Find where the given text appears and provide that cell's center as (X, Y) coordinate. 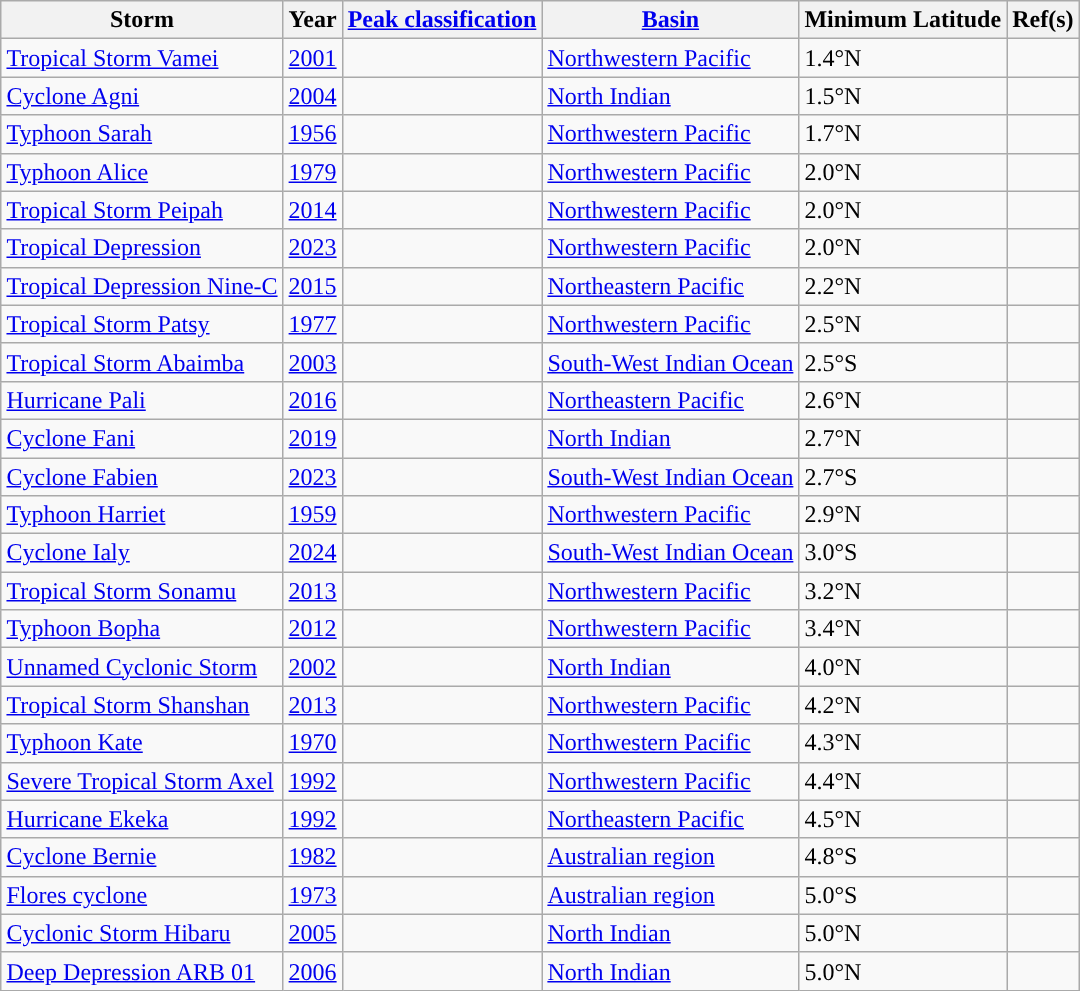
2005 (312, 933)
2004 (312, 96)
2019 (312, 438)
2006 (312, 971)
Tropical Storm Peipah (142, 210)
2012 (312, 629)
Severe Tropical Storm Axel (142, 781)
Typhoon Alice (142, 172)
1956 (312, 134)
Flores cyclone (142, 895)
2.9°N (903, 515)
Tropical Storm Patsy (142, 324)
2003 (312, 362)
Minimum Latitude (903, 20)
1973 (312, 895)
1977 (312, 324)
Year (312, 20)
Tropical Storm Abaimba (142, 362)
Storm (142, 20)
Deep Depression ARB 01 (142, 971)
Cyclone Bernie (142, 857)
2015 (312, 286)
4.2°N (903, 705)
Typhoon Bopha (142, 629)
Ref(s) (1043, 20)
3.2°N (903, 591)
2.2°N (903, 286)
1982 (312, 857)
Cyclone Fabien (142, 477)
2014 (312, 210)
Tropical Depression (142, 248)
Typhoon Sarah (142, 134)
1959 (312, 515)
Basin (670, 20)
Cyclone Ialy (142, 553)
1.5°N (903, 96)
2001 (312, 58)
Cyclone Agni (142, 96)
1.7°N (903, 134)
Tropical Storm Vamei (142, 58)
Peak classification (442, 20)
Tropical Storm Shanshan (142, 705)
2016 (312, 400)
2.6°N (903, 400)
Typhoon Kate (142, 743)
Hurricane Pali (142, 400)
2.7°N (903, 438)
4.8°S (903, 857)
2002 (312, 667)
1970 (312, 743)
2.7°S (903, 477)
5.0°S (903, 895)
Tropical Depression Nine-C (142, 286)
2.5°N (903, 324)
Tropical Storm Sonamu (142, 591)
4.3°N (903, 743)
Typhoon Harriet (142, 515)
4.5°N (903, 819)
3.0°S (903, 553)
Hurricane Ekeka (142, 819)
4.0°N (903, 667)
2.5°S (903, 362)
Cyclonic Storm Hibaru (142, 933)
1979 (312, 172)
3.4°N (903, 629)
Unnamed Cyclonic Storm (142, 667)
Cyclone Fani (142, 438)
2024 (312, 553)
1.4°N (903, 58)
4.4°N (903, 781)
